For the text-containing cell, return its midpoint in [x, y] coordinate format. 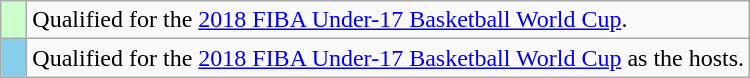
Qualified for the 2018 FIBA Under-17 Basketball World Cup as the hosts. [388, 58]
Qualified for the 2018 FIBA Under-17 Basketball World Cup. [388, 20]
